Pinpoint the cell where the given text exists, returning its (x, y) midpoint coordinate. 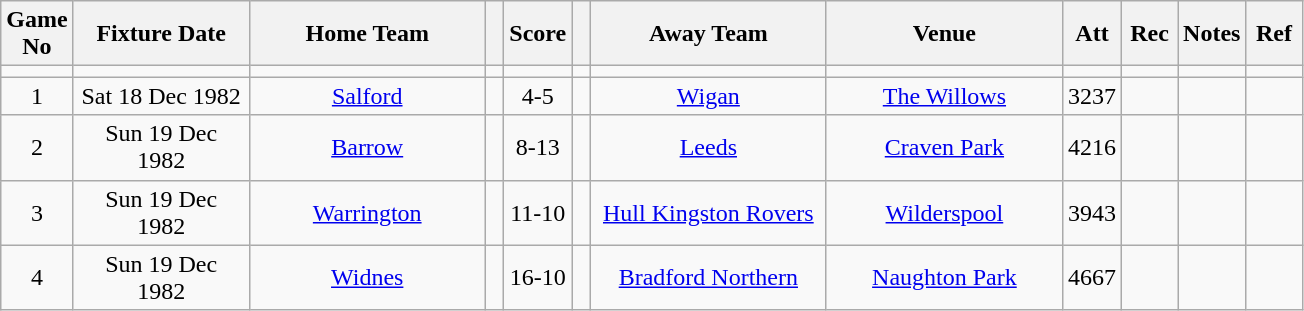
Ref (1274, 34)
1 (37, 96)
3943 (1092, 212)
Att (1092, 34)
Notes (1212, 34)
The Willows (944, 96)
Rec (1150, 34)
Bradford Northern (708, 278)
3237 (1092, 96)
4667 (1092, 278)
Craven Park (944, 148)
Salford (367, 96)
Fixture Date (161, 34)
3 (37, 212)
8-13 (538, 148)
16-10 (538, 278)
Naughton Park (944, 278)
4 (37, 278)
Wigan (708, 96)
Leeds (708, 148)
4216 (1092, 148)
Venue (944, 34)
Warrington (367, 212)
Hull Kingston Rovers (708, 212)
Away Team (708, 34)
Game No (37, 34)
Widnes (367, 278)
Sat 18 Dec 1982 (161, 96)
Barrow (367, 148)
Wilderspool (944, 212)
11-10 (538, 212)
Score (538, 34)
2 (37, 148)
Home Team (367, 34)
4-5 (538, 96)
